For the text-containing cell, return its midpoint in (x, y) coordinate format. 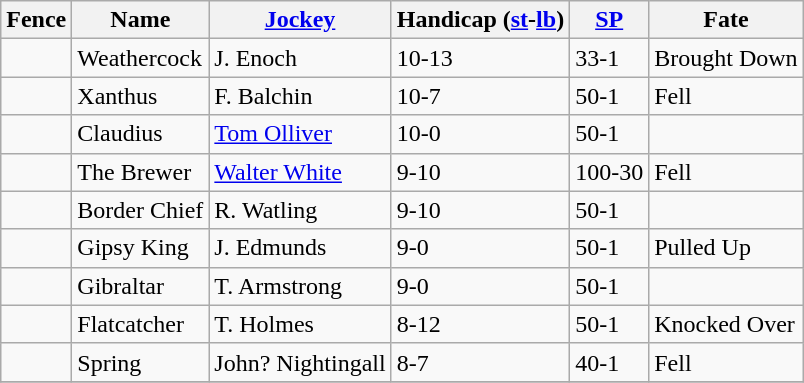
Knocked Over (726, 324)
Gibraltar (140, 286)
Xanthus (140, 96)
33-1 (610, 58)
10-13 (480, 58)
Fence (36, 20)
Pulled Up (726, 248)
T. Armstrong (300, 286)
8-7 (480, 362)
Border Chief (140, 210)
The Brewer (140, 172)
10-7 (480, 96)
R. Watling (300, 210)
8-12 (480, 324)
Jockey (300, 20)
J. Enoch (300, 58)
100-30 (610, 172)
Fate (726, 20)
Gipsy King (140, 248)
T. Holmes (300, 324)
Handicap (st-lb) (480, 20)
F. Balchin (300, 96)
10-0 (480, 134)
John? Nightingall (300, 362)
SP (610, 20)
Spring (140, 362)
Claudius (140, 134)
Walter White (300, 172)
Brought Down (726, 58)
40-1 (610, 362)
Flatcatcher (140, 324)
Weathercock (140, 58)
Tom Olliver (300, 134)
J. Edmunds (300, 248)
Name (140, 20)
